Determine the [x, y] coordinate at the center of the cell enclosing the given text.  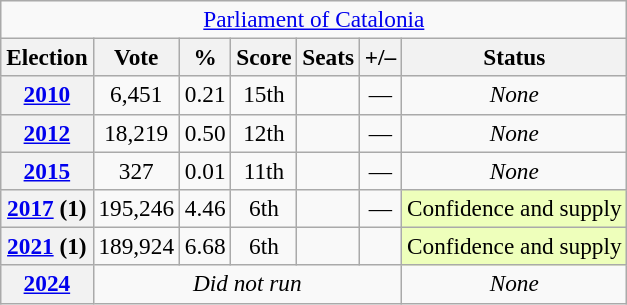
0.01 [205, 170]
2012 [47, 133]
189,924 [136, 246]
195,246 [136, 208]
18,219 [136, 133]
Parliament of Catalonia [314, 19]
4.46 [205, 208]
2021 (1) [47, 246]
Election [47, 57]
0.21 [205, 95]
6.68 [205, 246]
0.50 [205, 133]
15th [264, 95]
Score [264, 57]
12th [264, 133]
11th [264, 170]
Did not run [248, 284]
+/– [380, 57]
Vote [136, 57]
2017 (1) [47, 208]
2010 [47, 95]
Seats [328, 57]
6,451 [136, 95]
% [205, 57]
2024 [47, 284]
327 [136, 170]
2015 [47, 170]
Status [514, 57]
